Determine the [X, Y] coordinate at the center of the cell enclosing the given text.  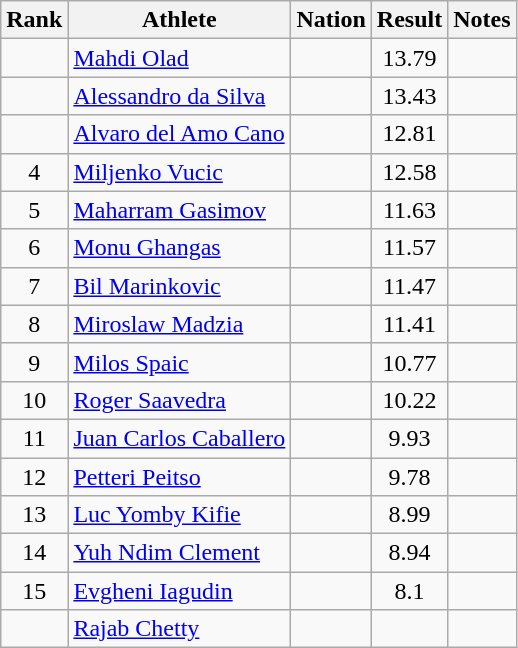
12 [34, 477]
11.57 [409, 248]
8.1 [409, 591]
Miroslaw Madzia [180, 324]
10.22 [409, 400]
9 [34, 362]
Athlete [180, 20]
Petteri Peitso [180, 477]
10 [34, 400]
8.99 [409, 515]
Monu Ghangas [180, 248]
11.63 [409, 210]
Miljenko Vucic [180, 172]
Mahdi Olad [180, 58]
Result [409, 20]
Roger Saavedra [180, 400]
10.77 [409, 362]
8 [34, 324]
Notes [482, 20]
Luc Yomby Kifie [180, 515]
13.79 [409, 58]
Nation [331, 20]
9.93 [409, 438]
5 [34, 210]
6 [34, 248]
Bil Marinkovic [180, 286]
Rank [34, 20]
15 [34, 591]
11 [34, 438]
11.47 [409, 286]
Maharram Gasimov [180, 210]
12.58 [409, 172]
14 [34, 553]
Alvaro del Amo Cano [180, 134]
12.81 [409, 134]
Alessandro da Silva [180, 96]
Rajab Chetty [180, 629]
13.43 [409, 96]
Juan Carlos Caballero [180, 438]
Yuh Ndim Clement [180, 553]
9.78 [409, 477]
11.41 [409, 324]
13 [34, 515]
4 [34, 172]
Evgheni Iagudin [180, 591]
7 [34, 286]
8.94 [409, 553]
Milos Spaic [180, 362]
